Output the [X, Y] coordinate of the center of the cell containing the given text.  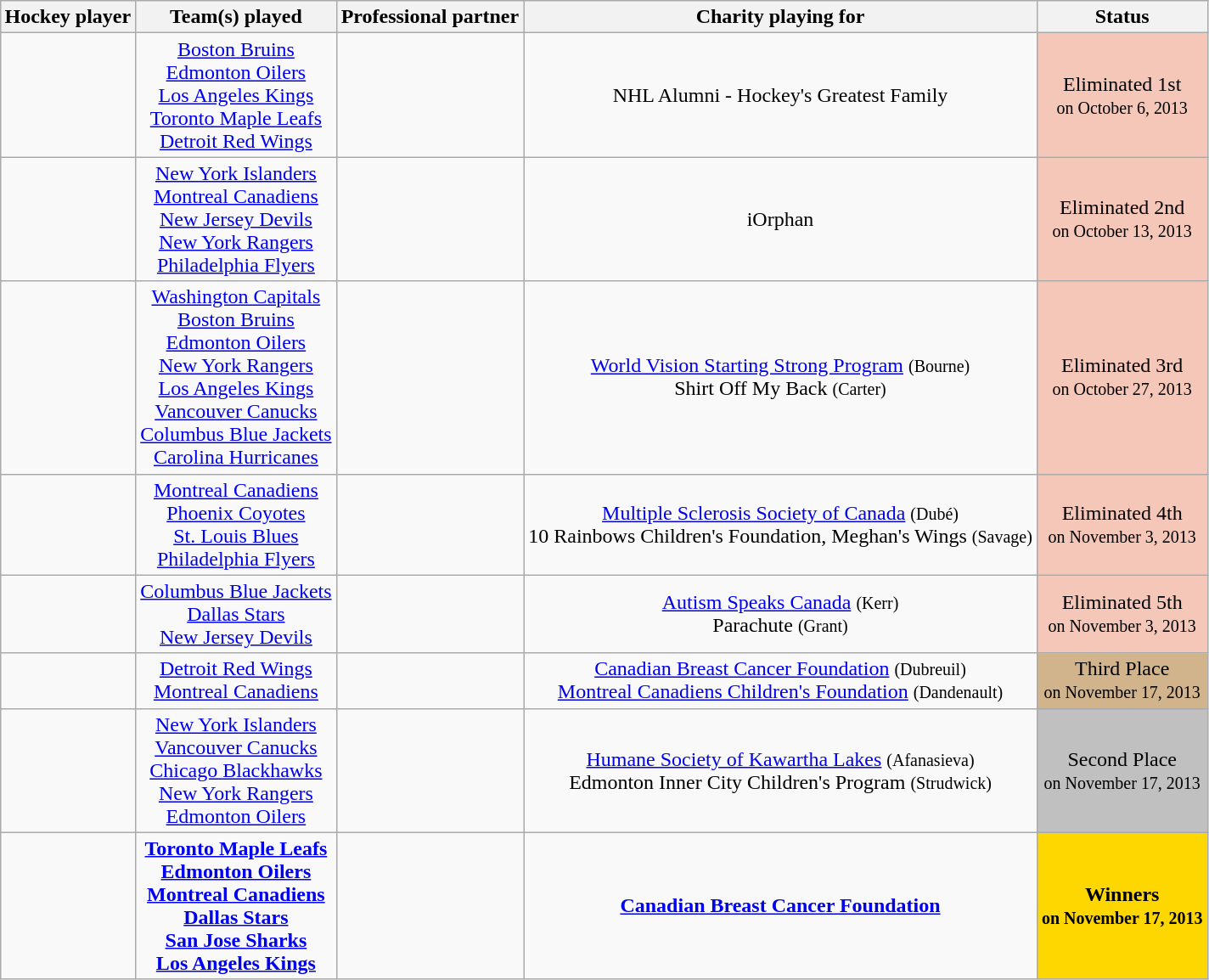
Team(s) played [236, 17]
World Vision Starting Strong Program (Bourne)Shirt Off My Back (Carter) [781, 377]
Canadian Breast Cancer Foundation [781, 905]
Washington CapitalsBoston BruinsEdmonton OilersNew York RangersLos Angeles KingsVancouver CanucksColumbus Blue JacketsCarolina Hurricanes [236, 377]
Winnerson November 17, 2013 [1122, 905]
Autism Speaks Canada (Kerr)Parachute (Grant) [781, 614]
Eliminated 5thon November 3, 2013 [1122, 614]
Humane Society of Kawartha Lakes (Afanasieva)Edmonton Inner City Children's Program (Strudwick) [781, 770]
Canadian Breast Cancer Foundation (Dubreuil)Montreal Canadiens Children's Foundation (Dandenault) [781, 681]
Detroit Red WingsMontreal Canadiens [236, 681]
Toronto Maple LeafsEdmonton OilersMontreal CanadiensDallas StarsSan Jose SharksLos Angeles Kings [236, 905]
New York IslandersMontreal CanadiensNew Jersey DevilsNew York RangersPhiladelphia Flyers [236, 219]
Columbus Blue JacketsDallas StarsNew Jersey Devils [236, 614]
Eliminated 1ston October 6, 2013 [1122, 95]
Eliminated 2ndon October 13, 2013 [1122, 219]
iOrphan [781, 219]
Eliminated 3rdon October 27, 2013 [1122, 377]
Second Placeon November 17, 2013 [1122, 770]
Boston BruinsEdmonton OilersLos Angeles KingsToronto Maple LeafsDetroit Red Wings [236, 95]
Eliminated 4thon November 3, 2013 [1122, 525]
Charity playing for [781, 17]
NHL Alumni - Hockey's Greatest Family [781, 95]
New York IslandersVancouver CanucksChicago BlackhawksNew York RangersEdmonton Oilers [236, 770]
Third Placeon November 17, 2013 [1122, 681]
Status [1122, 17]
Professional partner [430, 17]
Montreal CanadiensPhoenix CoyotesSt. Louis BluesPhiladelphia Flyers [236, 525]
Multiple Sclerosis Society of Canada (Dubé)10 Rainbows Children's Foundation, Meghan's Wings (Savage) [781, 525]
Hockey player [68, 17]
